Return (x, y) of the center of cell containing provided text 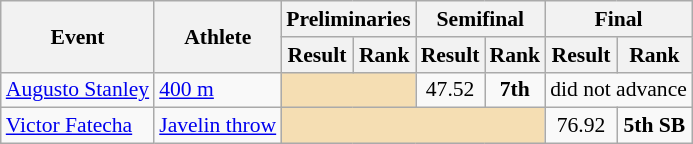
Augusto Stanley (78, 90)
Preliminaries (348, 19)
400 m (218, 90)
Semifinal (480, 19)
5th SB (654, 126)
Final (618, 19)
7th (516, 90)
Victor Fatecha (78, 126)
did not advance (618, 90)
76.92 (581, 126)
Javelin throw (218, 126)
Athlete (218, 36)
47.52 (450, 90)
Event (78, 36)
